Locate the cell with the specified text and output its [x, y] center coordinate. 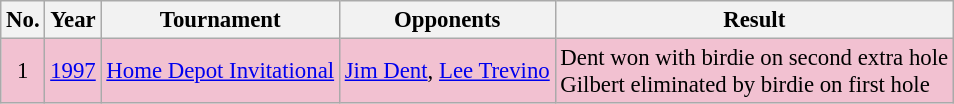
1 [23, 72]
Jim Dent, Lee Trevino [447, 72]
Dent won with birdie on second extra holeGilbert eliminated by birdie on first hole [754, 72]
Year [73, 20]
1997 [73, 72]
Home Depot Invitational [220, 72]
Result [754, 20]
Tournament [220, 20]
No. [23, 20]
Opponents [447, 20]
